Find where the given text appears and provide that cell's center as (X, Y) coordinate. 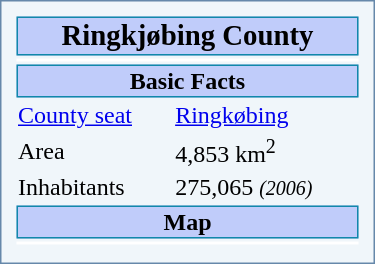
Area (93, 152)
Inhabitants (93, 188)
Map (187, 222)
Basic Facts (187, 80)
275,065 (2006) (266, 188)
Ringkøbing (266, 115)
Ringkjøbing County (187, 36)
4,853 km2 (266, 152)
County seat (93, 115)
